Search for the cell housing the specified text and yield its [X, Y] center coordinate. 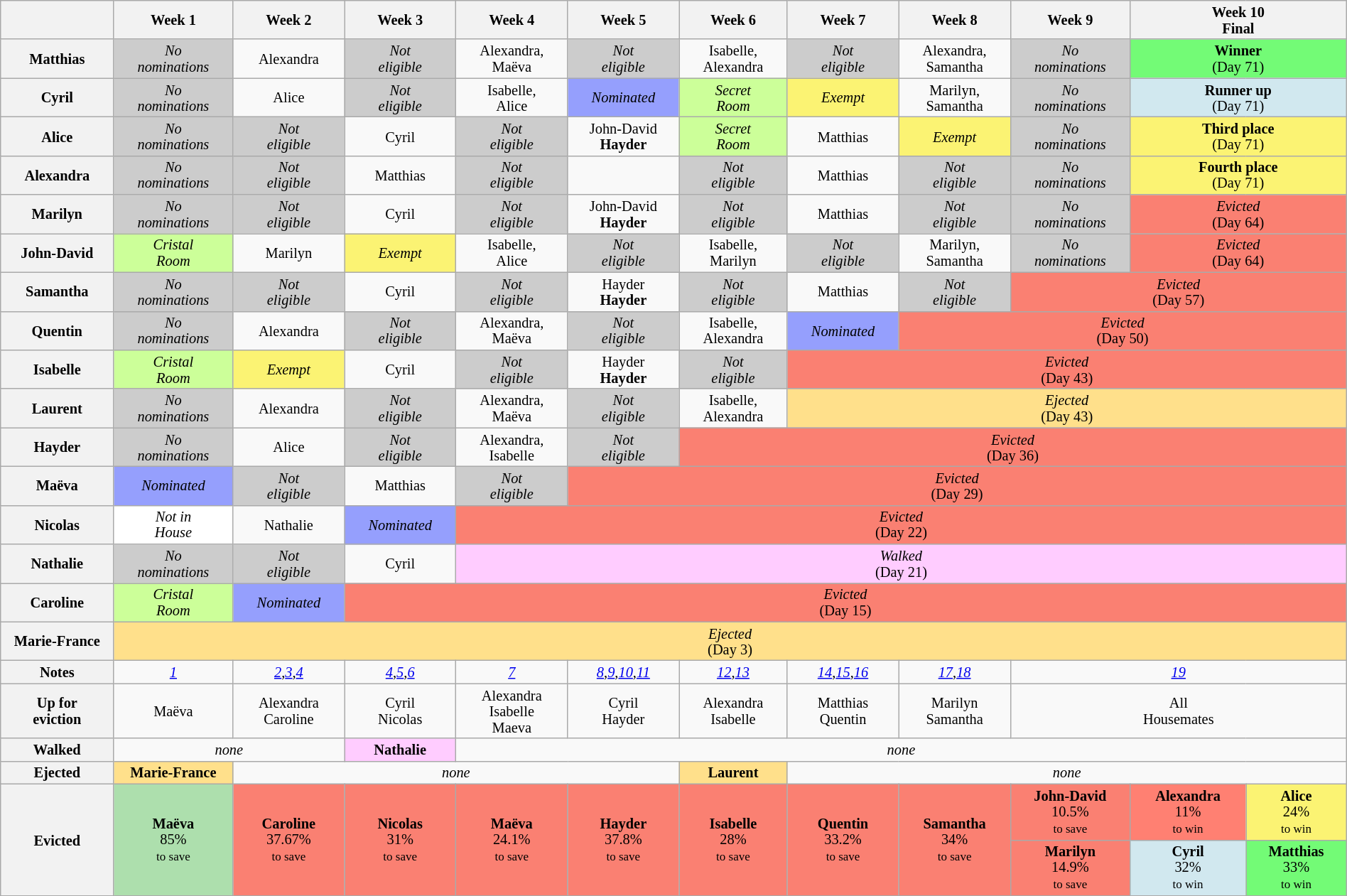
Marilyn14.9%to save [1070, 868]
Samantha [57, 291]
Not inHouse [173, 524]
Evicted(Day 22) [902, 524]
Week 4 [512, 20]
Isabelle,Marilyn [733, 253]
Maëva24.1%to save [512, 840]
Week 2 [288, 20]
4,5,6 [401, 672]
Week 8 [955, 20]
Alexandra11%to win [1188, 811]
Week 5 [624, 20]
MarilynSamantha [955, 711]
Fourth place(Day 71) [1238, 175]
Week 10Final [1238, 20]
Alice24%to win [1297, 811]
AlexandraIsabelleMaeva [512, 711]
7 [512, 672]
Evicted(Day 50) [1122, 331]
14,15,16 [843, 672]
2,3,4 [288, 672]
Evicted(Day 36) [1013, 448]
Cyril32%to win [1188, 868]
Evicted [57, 840]
Alexandra,Samantha [955, 58]
Ejected(Day 43) [1067, 408]
Evicted(Day 29) [957, 486]
Caroline [57, 603]
Quentin [57, 331]
Walked(Day 21) [902, 564]
Alexandra,Isabelle [512, 448]
Hayder37.8%to save [624, 840]
Evicted(Day 43) [1067, 369]
Maëva85%to save [173, 840]
Isabelle28%to save [733, 840]
Week 6 [733, 20]
Week 1 [173, 20]
Up foreviction [57, 711]
Notes [57, 672]
Hayder [57, 448]
Quentin33.2%to save [843, 840]
AllHousemates [1178, 711]
Ejected(Day 3) [730, 641]
12,13 [733, 672]
AlexandraIsabelle [733, 711]
MatthiasQuentin [843, 711]
Week 3 [401, 20]
John-David [57, 253]
Third place(Day 71) [1238, 136]
1 [173, 672]
Runner up(Day 71) [1238, 98]
Nicolas [57, 524]
Matthias33%to win [1297, 868]
John-David10.5%to save [1070, 811]
17,18 [955, 672]
Week 7 [843, 20]
Winner(Day 71) [1238, 58]
Ejected [57, 772]
Nicolas31%to save [401, 840]
CyrilNicolas [401, 711]
Evicted(Day 57) [1178, 291]
Samantha34%to save [955, 840]
19 [1178, 672]
Week 9 [1070, 20]
8,9,10,11 [624, 672]
Caroline37.67%to save [288, 840]
Isabelle [57, 369]
Evicted(Day 15) [845, 603]
CyrilHayder [624, 711]
Walked [57, 750]
AlexandraCaroline [288, 711]
